Search for the cell housing the specified text and yield its [x, y] center coordinate. 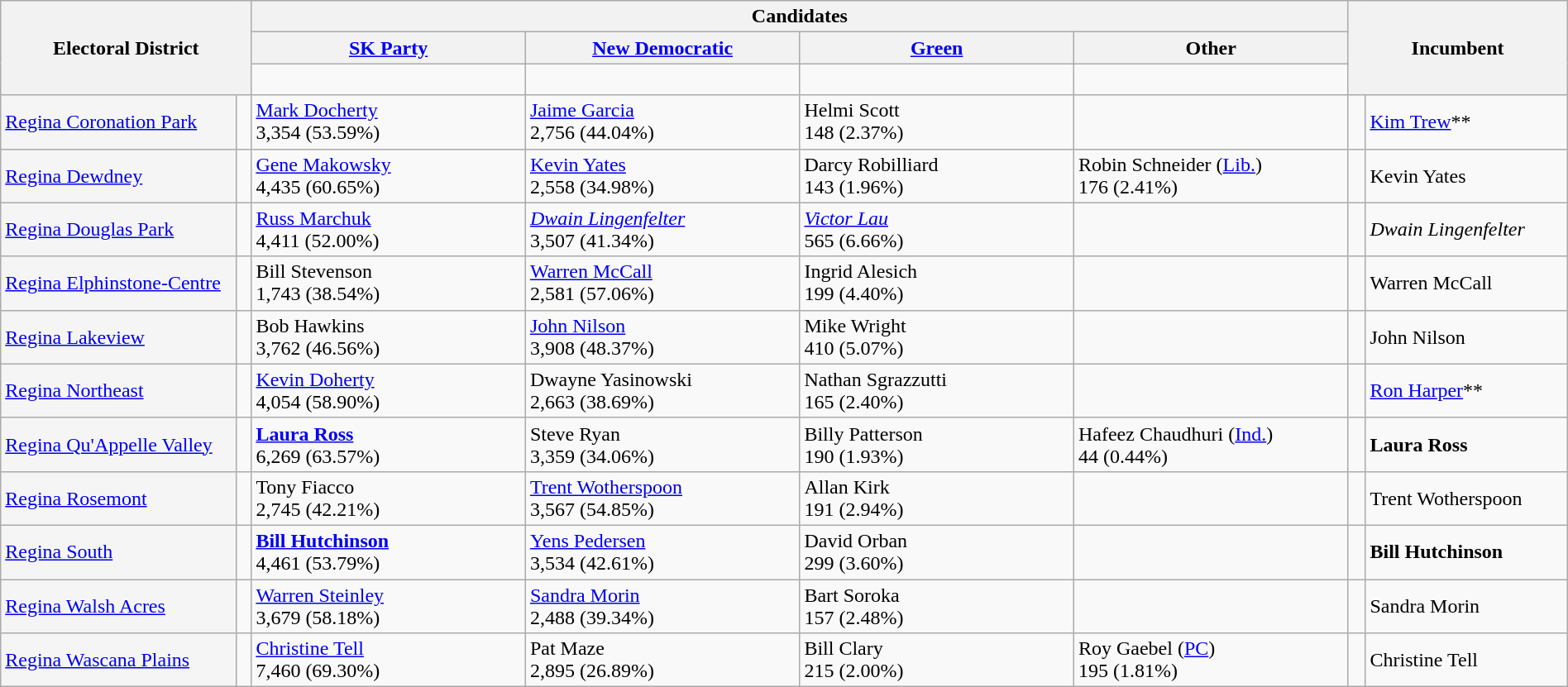
David Orban 299 (3.60%) [937, 552]
Warren McCall 2,581 (57.06%) [662, 283]
Other [1211, 48]
Dwain Lingenfelter [1466, 230]
Robin Schneider (Lib.)176 (2.41%) [1211, 175]
Candidates [800, 17]
Allan Kirk 191 (2.94%) [937, 498]
Warren Steinley 3,679 (58.18%) [389, 605]
Bill Hutchinson4,461 (53.79%) [389, 552]
John Nilson [1466, 337]
Green [937, 48]
Regina Douglas Park [119, 230]
Kevin Doherty 4,054 (58.90%) [389, 390]
Darcy Robilliard 143 (1.96%) [937, 175]
Kim Trew** [1466, 122]
Regina Northeast [119, 390]
Trent Wotherspoon [1466, 498]
Yens Pedersen3,534 (42.61%) [662, 552]
Mike Wright 410 (5.07%) [937, 337]
Sandra Morin [1466, 605]
Sandra Morin 2,488 (39.34%) [662, 605]
Kevin Yates 2,558 (34.98%) [662, 175]
Billy Patterson 190 (1.93%) [937, 445]
Laura Ross [1466, 445]
Regina Coronation Park [119, 122]
Mark Docherty 3,354 (53.59%) [389, 122]
Hafeez Chaudhuri (Ind.)44 (0.44%) [1211, 445]
Regina Qu'Appelle Valley [119, 445]
Regina Elphinstone-Centre [119, 283]
Christine Tell 7,460 (69.30%) [389, 660]
Bart Soroka 157 (2.48%) [937, 605]
Victor Lau565 (6.66%) [937, 230]
Dwain Lingenfelter3,507 (41.34%) [662, 230]
Bill Hutchinson [1466, 552]
Regina Dewdney [119, 175]
New Democratic [662, 48]
Regina Wascana Plains [119, 660]
Nathan Sgrazzutti 165 (2.40%) [937, 390]
SK Party [389, 48]
Trent Wotherspoon 3,567 (54.85%) [662, 498]
Bob Hawkins 3,762 (46.56%) [389, 337]
Regina Lakeview [119, 337]
Helmi Scott 148 (2.37%) [937, 122]
Ingrid Alesich 199 (4.40%) [937, 283]
Incumbent [1457, 48]
Steve Ryan 3,359 (34.06%) [662, 445]
Bill Clary 215 (2.00%) [937, 660]
Christine Tell [1466, 660]
Jaime Garcia 2,756 (44.04%) [662, 122]
Tony Fiacco 2,745 (42.21%) [389, 498]
Bill Stevenson 1,743 (38.54%) [389, 283]
Regina Rosemont [119, 498]
Warren McCall [1466, 283]
Electoral District [126, 48]
John Nilson 3,908 (48.37%) [662, 337]
Regina Walsh Acres [119, 605]
Dwayne Yasinowski 2,663 (38.69%) [662, 390]
Regina South [119, 552]
Russ Marchuk4,411 (52.00%) [389, 230]
Laura Ross 6,269 (63.57%) [389, 445]
Gene Makowsky 4,435 (60.65%) [389, 175]
Kevin Yates [1466, 175]
Roy Gaebel (PC)195 (1.81%) [1211, 660]
Ron Harper** [1466, 390]
Pat Maze 2,895 (26.89%) [662, 660]
